From the cell containing the given text, extract its center point as [x, y] coordinate. 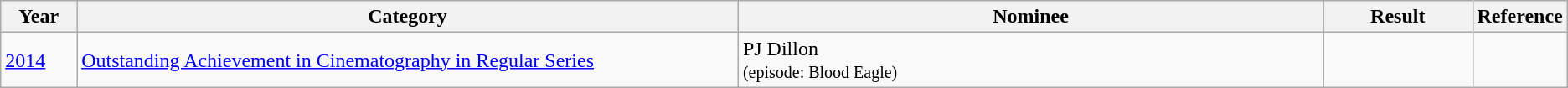
Result [1398, 17]
2014 [39, 60]
Reference [1519, 17]
PJ Dillon(episode: Blood Eagle) [1030, 60]
Year [39, 17]
Outstanding Achievement in Cinematography in Regular Series [408, 60]
Nominee [1030, 17]
Category [408, 17]
